Return [X, Y] of the center of cell containing provided text 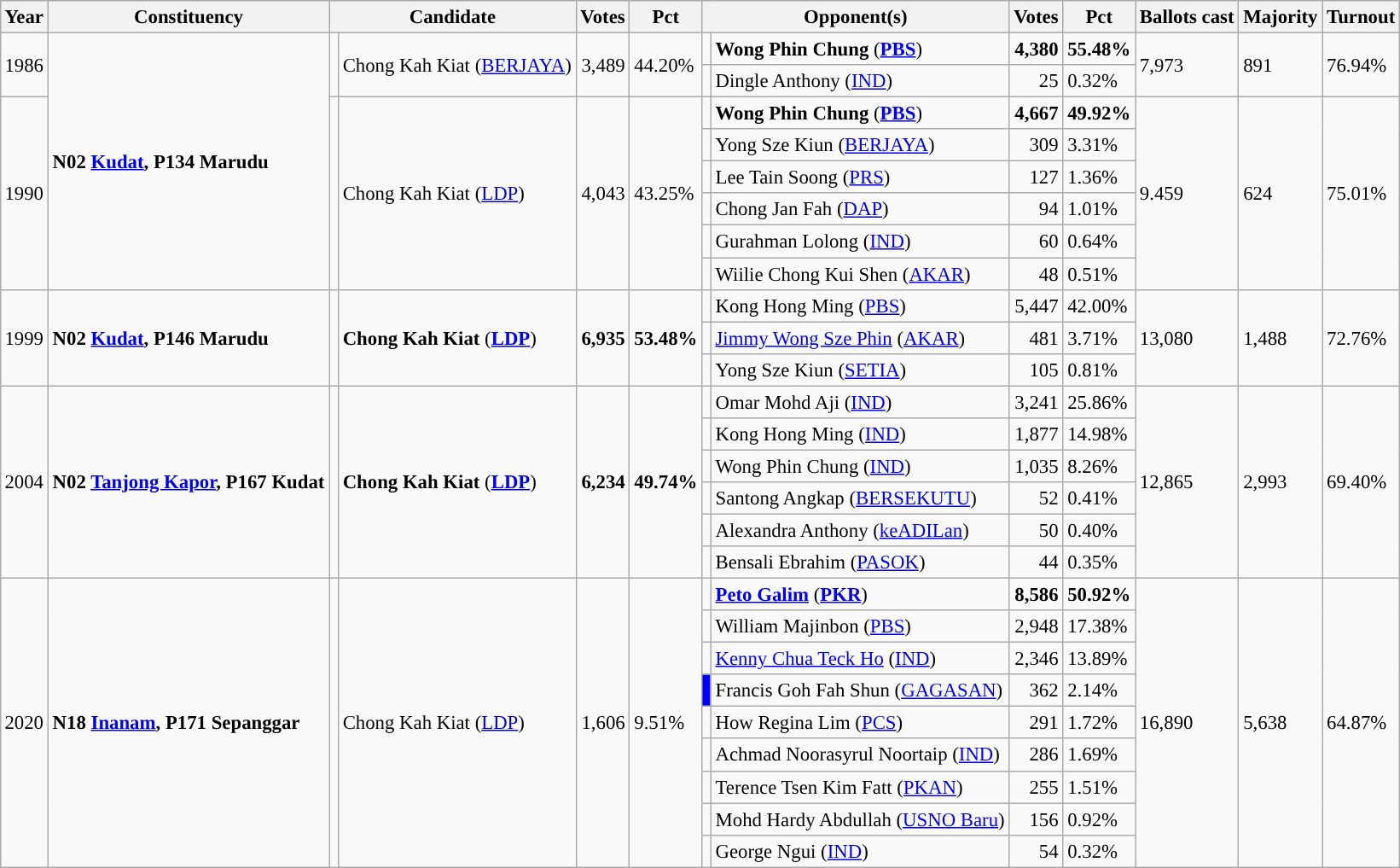
William Majinbon (PBS) [860, 626]
0.81% [1099, 370]
4,380 [1036, 49]
3.71% [1099, 338]
48 [1036, 274]
1986 [24, 65]
0.35% [1099, 562]
N02 Kudat, P146 Marudu [188, 338]
Candidate [452, 17]
481 [1036, 338]
291 [1036, 723]
1,877 [1036, 434]
George Ngui (IND) [860, 851]
Dingle Anthony (IND) [860, 81]
50 [1036, 530]
156 [1036, 819]
16,890 [1188, 722]
49.74% [665, 482]
14.98% [1099, 434]
How Regina Lim (PCS) [860, 723]
8,586 [1036, 594]
Santong Angkap (BERSEKUTU) [860, 498]
891 [1281, 65]
6,234 [602, 482]
2,948 [1036, 626]
4,043 [602, 194]
17.38% [1099, 626]
53.48% [665, 338]
3,489 [602, 65]
N18 Inanam, P171 Sepanggar [188, 722]
72.76% [1362, 338]
Bensali Ebrahim (PASOK) [860, 562]
5,447 [1036, 306]
1999 [24, 338]
Constituency [188, 17]
Yong Sze Kiun (SETIA) [860, 370]
1990 [24, 194]
9.459 [1188, 194]
0.92% [1099, 819]
54 [1036, 851]
8.26% [1099, 466]
1.36% [1099, 178]
Omar Mohd Aji (IND) [860, 402]
50.92% [1099, 594]
2,993 [1281, 482]
N02 Kudat, P134 Marudu [188, 160]
52 [1036, 498]
2.14% [1099, 690]
3,241 [1036, 402]
3.31% [1099, 145]
2004 [24, 482]
Lee Tain Soong (PRS) [860, 178]
0.51% [1099, 274]
Yong Sze Kiun (BERJAYA) [860, 145]
1,488 [1281, 338]
75.01% [1362, 194]
9.51% [665, 722]
N02 Tanjong Kapor, P167 Kudat [188, 482]
12,865 [1188, 482]
Jimmy Wong Sze Phin (AKAR) [860, 338]
Majority [1281, 17]
1.51% [1099, 787]
6,935 [602, 338]
60 [1036, 242]
69.40% [1362, 482]
76.94% [1362, 65]
64.87% [1362, 722]
105 [1036, 370]
5,638 [1281, 722]
Wiilie Chong Kui Shen (AKAR) [860, 274]
Year [24, 17]
255 [1036, 787]
Kong Hong Ming (PBS) [860, 306]
0.41% [1099, 498]
25 [1036, 81]
2020 [24, 722]
Kong Hong Ming (IND) [860, 434]
Alexandra Anthony (keADILan) [860, 530]
Chong Jan Fah (DAP) [860, 209]
0.40% [1099, 530]
Peto Galim (PKR) [860, 594]
49.92% [1099, 114]
1.72% [1099, 723]
55.48% [1099, 49]
1.01% [1099, 209]
362 [1036, 690]
624 [1281, 194]
Chong Kah Kiat (BERJAYA) [457, 65]
25.86% [1099, 402]
13,080 [1188, 338]
Achmad Noorasyrul Noortaip (IND) [860, 754]
1.69% [1099, 754]
Wong Phin Chung (IND) [860, 466]
Turnout [1362, 17]
1,035 [1036, 466]
4,667 [1036, 114]
42.00% [1099, 306]
Francis Goh Fah Shun (GAGASAN) [860, 690]
2,346 [1036, 659]
286 [1036, 754]
309 [1036, 145]
127 [1036, 178]
Mohd Hardy Abdullah (USNO Baru) [860, 819]
Gurahman Lolong (IND) [860, 242]
0.64% [1099, 242]
44 [1036, 562]
1,606 [602, 722]
94 [1036, 209]
43.25% [665, 194]
7,973 [1188, 65]
44.20% [665, 65]
Opponent(s) [856, 17]
Kenny Chua Teck Ho (IND) [860, 659]
Terence Tsen Kim Fatt (PKAN) [860, 787]
Ballots cast [1188, 17]
13.89% [1099, 659]
